Detect which cell encompasses the target text, then output its [X, Y] center coordinate. 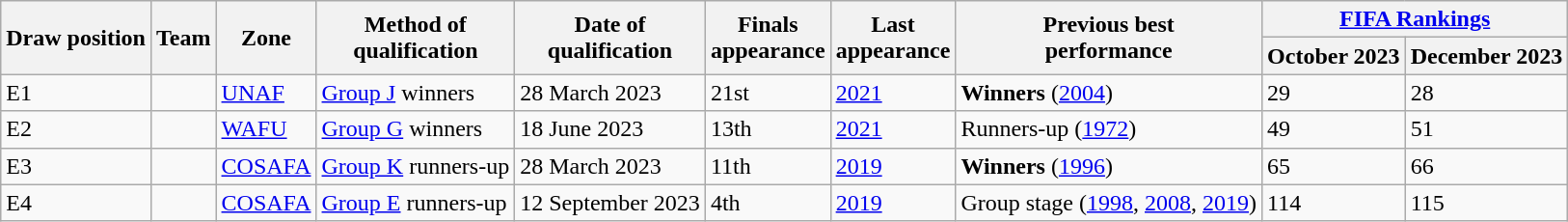
E3 [76, 166]
Lastappearance [893, 38]
51 [1487, 129]
11th [768, 166]
66 [1487, 166]
Group G winners [416, 129]
Date ofqualification [610, 38]
4th [768, 203]
Group E runners-up [416, 203]
E1 [76, 93]
October 2023 [1335, 56]
E2 [76, 129]
21st [768, 93]
Winners (2004) [1109, 93]
65 [1335, 166]
13th [768, 129]
Team [183, 38]
WAFU [266, 129]
FIFA Rankings [1416, 19]
Winners (1996) [1109, 166]
115 [1487, 203]
Draw position [76, 38]
Group stage (1998, 2008, 2019) [1109, 203]
E4 [76, 203]
Zone [266, 38]
UNAF [266, 93]
Group J winners [416, 93]
49 [1335, 129]
114 [1335, 203]
12 September 2023 [610, 203]
December 2023 [1487, 56]
Method ofqualification [416, 38]
28 [1487, 93]
29 [1335, 93]
18 June 2023 [610, 129]
Previous bestperformance [1109, 38]
Runners-up (1972) [1109, 129]
Group K runners-up [416, 166]
Finalsappearance [768, 38]
